Determine the (X, Y) coordinate at the center of the cell enclosing the given text.  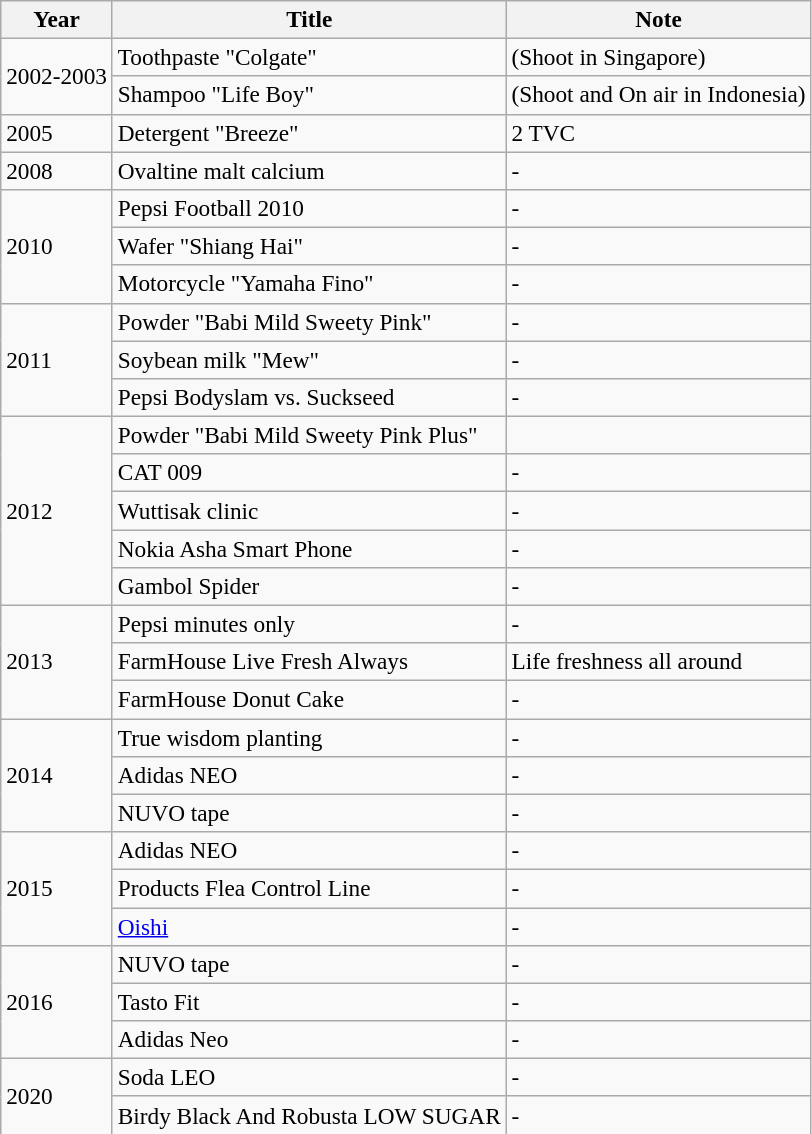
2 TVC (658, 133)
Oishi (309, 926)
Products Flea Control Line (309, 888)
Powder "Babi Mild Sweety Pink" (309, 322)
2016 (57, 1002)
2010 (57, 246)
Birdy Black And Robusta LOW SUGAR (309, 1115)
Wuttisak clinic (309, 510)
FarmHouse Live Fresh Always (309, 662)
Wafer "Shiang Hai" (309, 246)
Pepsi Bodyslam vs. Suckseed (309, 397)
(Shoot in Singapore) (658, 57)
Shampoo "Life Boy" (309, 95)
FarmHouse Donut Cake (309, 699)
Pepsi minutes only (309, 624)
CAT 009 (309, 473)
Motorcycle "Yamaha Fino" (309, 284)
Powder "Babi Mild Sweety Pink Plus" (309, 435)
Adidas Neo (309, 1039)
Detergent "Breeze" (309, 133)
Soybean milk "Mew" (309, 359)
(Shoot and On air in Indonesia) (658, 95)
2002-2003 (57, 76)
Note (658, 19)
2005 (57, 133)
True wisdom planting (309, 737)
2015 (57, 888)
Nokia Asha Smart Phone (309, 548)
2012 (57, 510)
2013 (57, 662)
Toothpaste "Colgate" (309, 57)
2020 (57, 1096)
Title (309, 19)
Tasto Fit (309, 1002)
Ovaltine malt calcium (309, 170)
Year (57, 19)
2008 (57, 170)
Gambol Spider (309, 586)
2011 (57, 360)
Soda LEO (309, 1077)
Life freshness all around (658, 662)
Pepsi Football 2010 (309, 208)
2014 (57, 774)
